Find where the given text appears and provide that cell's center as [x, y] coordinate. 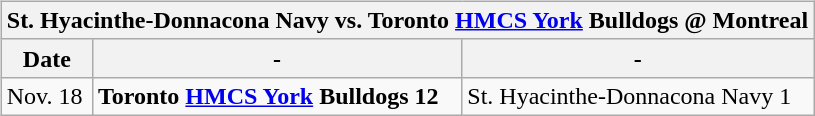
Toronto HMCS York Bulldogs 12 [276, 96]
Date [46, 58]
St. Hyacinthe-Donnacona Navy vs. Toronto HMCS York Bulldogs @ Montreal [407, 20]
Nov. 18 [46, 96]
St. Hyacinthe-Donnacona Navy 1 [638, 96]
